Identify which cell holds the provided text, then report its [X, Y] central coordinate. 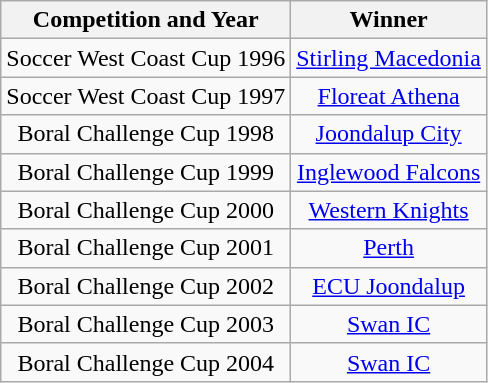
Floreat Athena [389, 96]
Inglewood Falcons [389, 172]
Perth [389, 248]
Joondalup City [389, 134]
Competition and Year [146, 20]
Boral Challenge Cup 1998 [146, 134]
Boral Challenge Cup 2001 [146, 248]
Boral Challenge Cup 2000 [146, 210]
Winner [389, 20]
Boral Challenge Cup 2002 [146, 286]
Boral Challenge Cup 2004 [146, 362]
Boral Challenge Cup 1999 [146, 172]
Stirling Macedonia [389, 58]
Soccer West Coast Cup 1996 [146, 58]
Boral Challenge Cup 2003 [146, 324]
Western Knights [389, 210]
ECU Joondalup [389, 286]
Soccer West Coast Cup 1997 [146, 96]
